For the text-containing cell, return its midpoint in (X, Y) coordinate format. 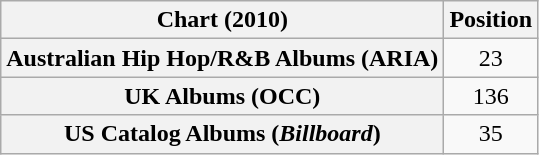
US Catalog Albums (Billboard) (222, 134)
35 (491, 134)
Chart (2010) (222, 20)
Australian Hip Hop/R&B Albums (ARIA) (222, 58)
UK Albums (OCC) (222, 96)
23 (491, 58)
Position (491, 20)
136 (491, 96)
